Detect which cell encompasses the target text, then output its (x, y) center coordinate. 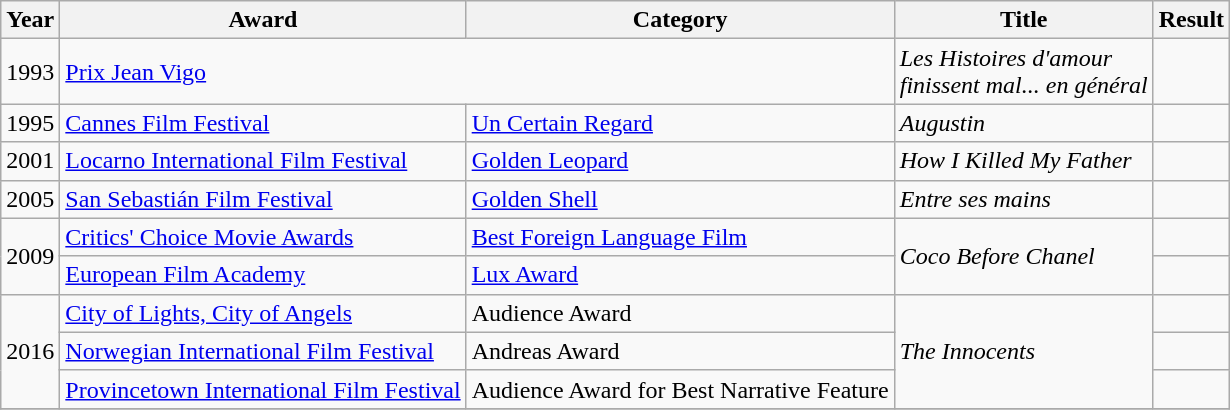
Audience Award for Best Narrative Feature (680, 389)
Entre ses mains (1024, 199)
Les Histoires d'amourfinissent mal... en général (1024, 72)
2016 (30, 351)
San Sebastián Film Festival (263, 199)
Un Certain Regard (680, 123)
Year (30, 20)
Prix Jean Vigo (477, 72)
1993 (30, 72)
Lux Award (680, 275)
Andreas Award (680, 351)
Best Foreign Language Film (680, 237)
Provincetown International Film Festival (263, 389)
Golden Shell (680, 199)
The Innocents (1024, 351)
2001 (30, 161)
Norwegian International Film Festival (263, 351)
European Film Academy (263, 275)
Cannes Film Festival (263, 123)
Audience Award (680, 313)
How I Killed My Father (1024, 161)
Award (263, 20)
Locarno International Film Festival (263, 161)
Augustin (1024, 123)
Coco Before Chanel (1024, 256)
Title (1024, 20)
Critics' Choice Movie Awards (263, 237)
2009 (30, 256)
Result (1191, 20)
2005 (30, 199)
1995 (30, 123)
Category (680, 20)
Golden Leopard (680, 161)
City of Lights, City of Angels (263, 313)
